Find where the given text appears and provide that cell's center as [x, y] coordinate. 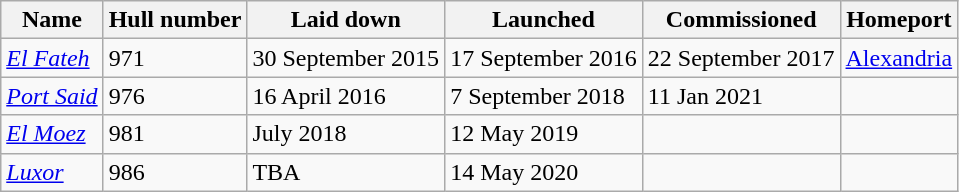
July 2018 [346, 134]
986 [175, 172]
TBA [346, 172]
Alexandria [899, 58]
17 September 2016 [544, 58]
11 Jan 2021 [741, 96]
981 [175, 134]
Commissioned [741, 20]
971 [175, 58]
Homeport [899, 20]
Name [52, 20]
16 April 2016 [346, 96]
Hull number [175, 20]
14 May 2020 [544, 172]
Luxor [52, 172]
El Fateh [52, 58]
Launched [544, 20]
Laid down [346, 20]
7 September 2018 [544, 96]
12 May 2019 [544, 134]
976 [175, 96]
30 September 2015 [346, 58]
Port Said [52, 96]
El Moez [52, 134]
22 September 2017 [741, 58]
